Search for the cell housing the specified text and yield its [X, Y] center coordinate. 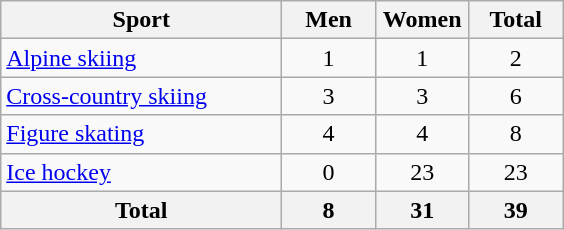
Cross-country skiing [142, 96]
Alpine skiing [142, 58]
Women [422, 20]
Men [329, 20]
2 [516, 58]
39 [516, 210]
0 [329, 172]
Figure skating [142, 134]
6 [516, 96]
31 [422, 210]
Ice hockey [142, 172]
Sport [142, 20]
